Identify which cell holds the provided text, then report its (x, y) central coordinate. 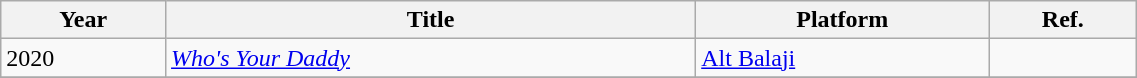
Who's Your Daddy (431, 58)
Title (431, 20)
2020 (84, 58)
Year (84, 20)
Platform (842, 20)
Ref. (1063, 20)
Alt Balaji (842, 58)
